Return the (X, Y) coordinate for the center point of the cell that contains the specified text.  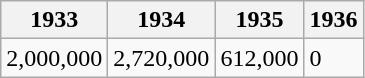
1935 (260, 20)
2,000,000 (54, 58)
1934 (162, 20)
2,720,000 (162, 58)
1936 (334, 20)
612,000 (260, 58)
0 (334, 58)
1933 (54, 20)
